Locate the cell with the specified text and output its (x, y) center coordinate. 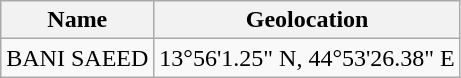
13°56'1.25" N, 44°53'26.38" E (307, 58)
BANI SAEED (78, 58)
Geolocation (307, 20)
Name (78, 20)
